Find where the given text appears and provide that cell's center as [x, y] coordinate. 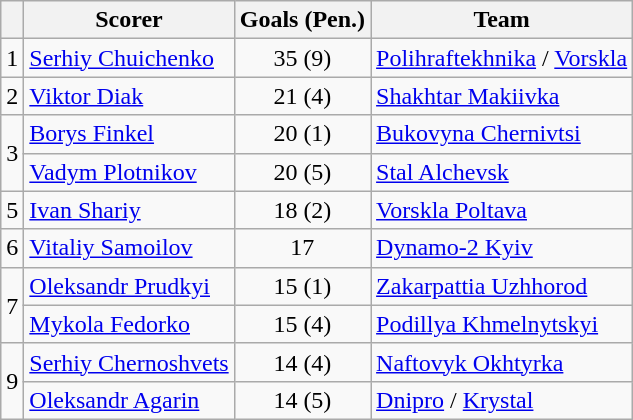
Vorskla Poltava [502, 210]
Borys Finkel [129, 134]
14 (5) [302, 400]
17 [302, 248]
15 (1) [302, 286]
5 [12, 210]
18 (2) [302, 210]
9 [12, 381]
Vadym Plotnikov [129, 172]
14 (4) [302, 362]
2 [12, 96]
Scorer [129, 20]
20 (1) [302, 134]
Oleksandr Prudkyi [129, 286]
Dnipro / Krystal [502, 400]
Mykola Fedorko [129, 324]
Zakarpattia Uzhhorod [502, 286]
Bukovyna Chernivtsi [502, 134]
21 (4) [302, 96]
35 (9) [302, 58]
15 (4) [302, 324]
Goals (Pen.) [302, 20]
Stal Alchevsk [502, 172]
Dynamo-2 Kyiv [502, 248]
Viktor Diak [129, 96]
1 [12, 58]
20 (5) [302, 172]
6 [12, 248]
7 [12, 305]
Serhiy Chuichenko [129, 58]
Team [502, 20]
Podillya Khmelnytskyi [502, 324]
Shakhtar Makiivka [502, 96]
Naftovyk Okhtyrka [502, 362]
Ivan Shariy [129, 210]
Serhiy Chernoshvets [129, 362]
3 [12, 153]
Vitaliy Samoilov [129, 248]
Oleksandr Agarin [129, 400]
Polihraftekhnika / Vorskla [502, 58]
